From the cell containing the given text, extract its center point as [X, Y] coordinate. 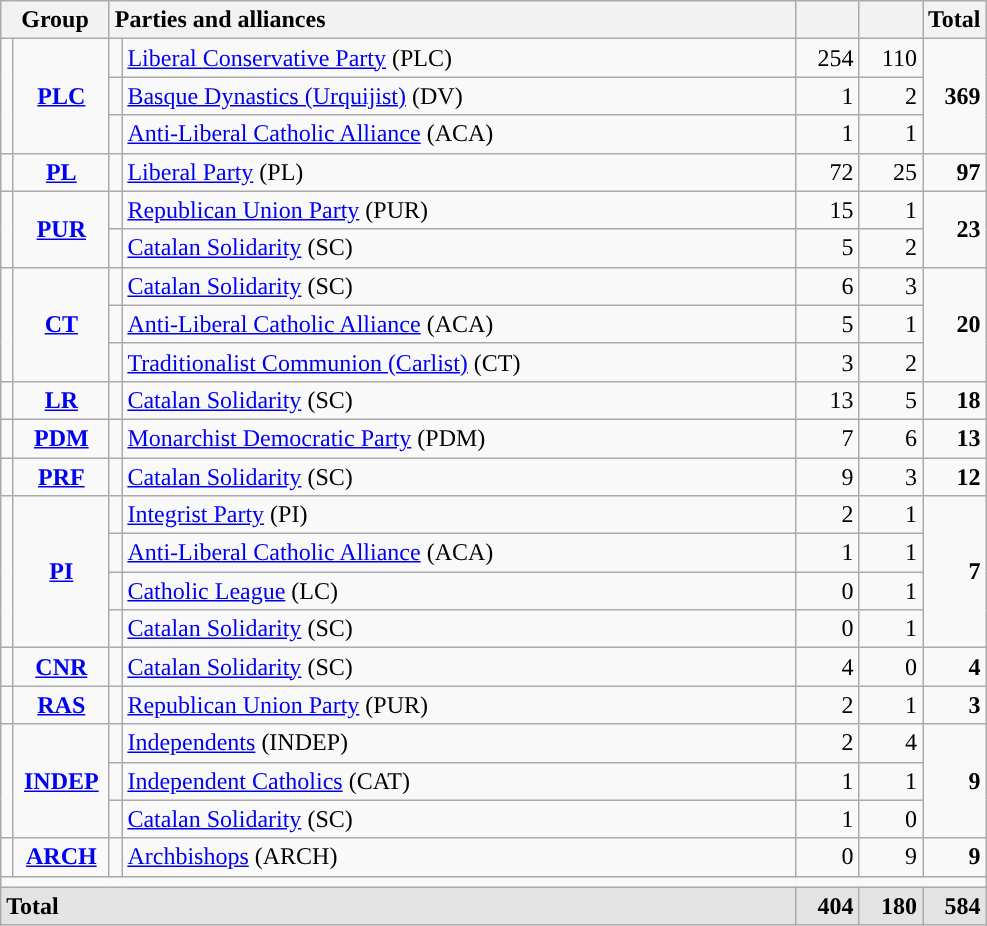
20 [954, 324]
RAS [61, 705]
Group [56, 20]
584 [954, 906]
15 [827, 210]
110 [891, 58]
ARCH [61, 857]
Traditionalist Communion (Carlist) (CT) [459, 362]
Catholic League (LC) [459, 591]
180 [891, 906]
12 [954, 477]
Independents (INDEP) [459, 743]
Basque Dynastics (Urquijist) (DV) [459, 96]
18 [954, 400]
25 [891, 172]
72 [827, 172]
Archbishops (ARCH) [459, 857]
Monarchist Democratic Party (PDM) [459, 438]
Liberal Party (PL) [459, 172]
97 [954, 172]
LR [61, 400]
PL [61, 172]
Parties and alliances [452, 20]
Independent Catholics (CAT) [459, 781]
PRF [61, 477]
INDEP [61, 781]
PLC [61, 96]
Liberal Conservative Party (PLC) [459, 58]
404 [827, 906]
CNR [61, 667]
Integrist Party (PI) [459, 515]
254 [827, 58]
PDM [61, 438]
369 [954, 96]
CT [61, 324]
PUR [61, 229]
PI [61, 572]
23 [954, 229]
